Extract the (x, y) coordinate from the center of the cell holding the provided text.  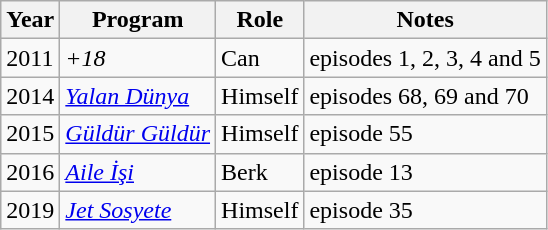
Year (30, 20)
episodes 1, 2, 3, 4 and 5 (425, 58)
2016 (30, 172)
2014 (30, 96)
Aile İşi (138, 172)
episode 55 (425, 134)
Güldür Güldür (138, 134)
Berk (260, 172)
Can (260, 58)
+18 (138, 58)
episodes 68, 69 and 70 (425, 96)
episode 13 (425, 172)
Program (138, 20)
2019 (30, 210)
Yalan Dünya (138, 96)
Notes (425, 20)
Jet Sosyete (138, 210)
2011 (30, 58)
Role (260, 20)
2015 (30, 134)
episode 35 (425, 210)
